Extract the (X, Y) coordinate from the center of the cell holding the provided text.  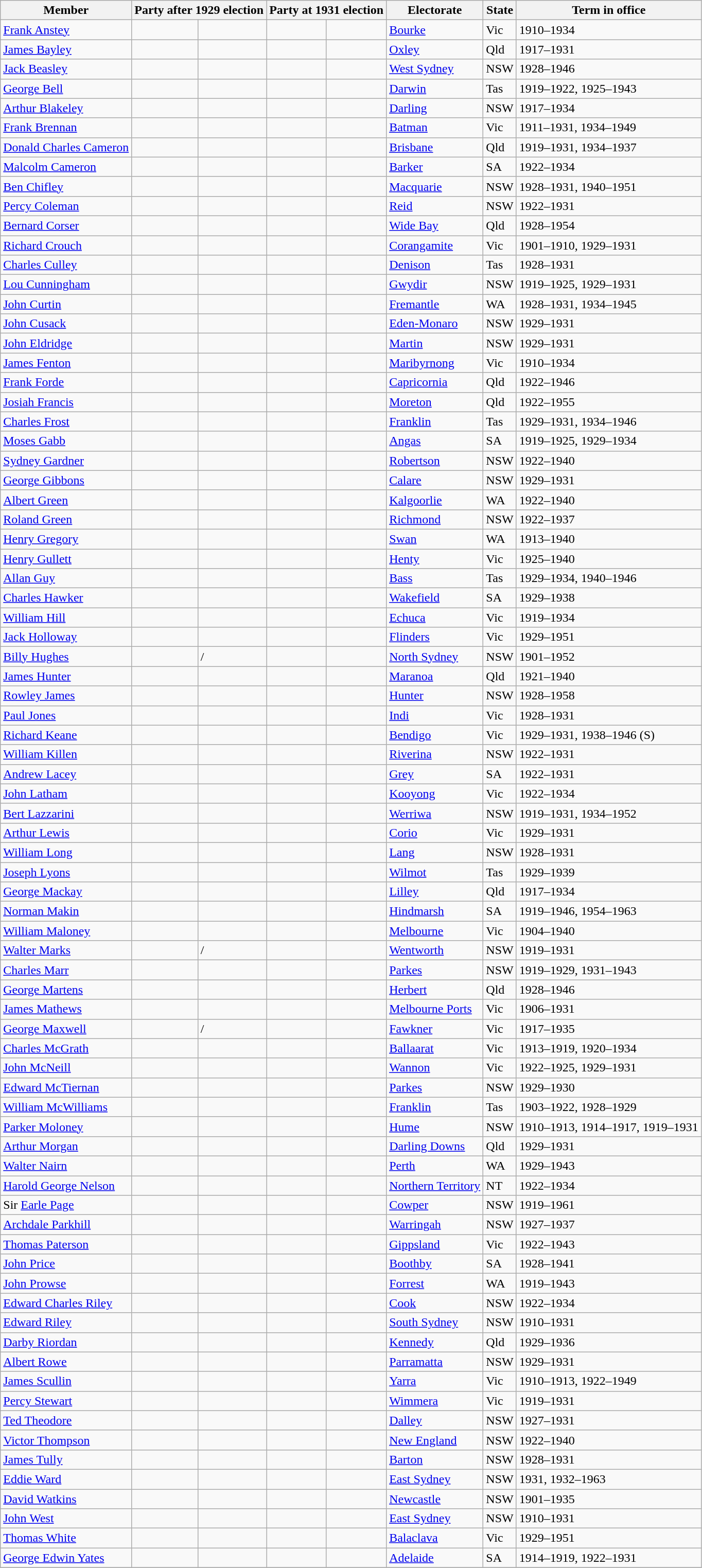
Arthur Lewis (66, 833)
John Eldridge (66, 343)
William Long (66, 852)
1921–1940 (608, 676)
George Martens (66, 990)
1919–1943 (608, 1283)
1919–1934 (608, 618)
Arthur Blakeley (66, 108)
Term in office (608, 10)
Wannon (435, 1068)
Percy Coleman (66, 206)
Gippsland (435, 1244)
1919–1931, 1934–1952 (608, 813)
Adelaide (435, 1558)
John McNeill (66, 1068)
Robertson (435, 461)
Ben Chifley (66, 186)
Malcolm Cameron (66, 167)
1929–1939 (608, 872)
Grey (435, 774)
Walter Nairn (66, 1166)
John Cusack (66, 324)
Henry Gregory (66, 539)
Wentworth (435, 950)
Forrest (435, 1283)
Moreton (435, 402)
Charles Culley (66, 265)
1919–1946, 1954–1963 (608, 911)
Ballaarat (435, 1048)
Frank Anstey (66, 30)
James Fenton (66, 363)
William Killen (66, 754)
Frank Forde (66, 382)
Macquarie (435, 186)
Gwydir (435, 285)
Bass (435, 578)
James Mathews (66, 1009)
Wide Bay (435, 225)
Kooyong (435, 794)
Bourke (435, 30)
1914–1919, 1922–1931 (608, 1558)
1917–1931 (608, 49)
Indi (435, 715)
Oxley (435, 49)
Percy Stewart (66, 1401)
Thomas Paterson (66, 1244)
David Watkins (66, 1499)
1929–1943 (608, 1166)
Wimmera (435, 1401)
Angas (435, 441)
Allan Guy (66, 578)
Paul Jones (66, 715)
John Price (66, 1264)
Josiah Francis (66, 402)
Capricornia (435, 382)
Party at 1931 election (326, 10)
Frank Brennan (66, 128)
Newcastle (435, 1499)
Billy Hughes (66, 657)
Wilmot (435, 872)
Electorate (435, 10)
Joseph Lyons (66, 872)
1928–1931, 1940–1951 (608, 186)
James Bayley (66, 49)
1928–1941 (608, 1264)
Jack Holloway (66, 637)
Corangamite (435, 245)
1917–1935 (608, 1029)
Lou Cunningham (66, 285)
Barton (435, 1459)
George Maxwell (66, 1029)
Hindmarsh (435, 911)
Albert Rowe (66, 1362)
1929–1938 (608, 598)
1922–1937 (608, 519)
Warringah (435, 1225)
Darling Downs (435, 1146)
1901–1935 (608, 1499)
1928–1931, 1934–1945 (608, 304)
William McWilliams (66, 1107)
Brisbane (435, 147)
William Hill (66, 618)
1913–1919, 1920–1934 (608, 1048)
Jack Beasley (66, 69)
Sir Earle Page (66, 1205)
Arthur Morgan (66, 1146)
Perth (435, 1166)
West Sydney (435, 69)
Edward Charles Riley (66, 1303)
1927–1937 (608, 1225)
1928–1958 (608, 696)
Riverina (435, 754)
Eddie Ward (66, 1479)
Herbert (435, 990)
1925–1940 (608, 558)
1919–1925, 1929–1934 (608, 441)
Melbourne (435, 931)
Parramatta (435, 1362)
Kalgoorlie (435, 500)
William Maloney (66, 931)
Lilley (435, 892)
Moses Gabb (66, 441)
Richmond (435, 519)
Rowley James (66, 696)
Northern Territory (435, 1185)
Reid (435, 206)
1929–1931, 1934–1946 (608, 421)
Maranoa (435, 676)
Werriwa (435, 813)
1919–1931, 1934–1937 (608, 147)
1922–1955 (608, 402)
1910–1913, 1914–1917, 1919–1931 (608, 1126)
Fawkner (435, 1029)
George Bell (66, 89)
1901–1910, 1929–1931 (608, 245)
Party after 1929 election (199, 10)
Bert Lazzarini (66, 813)
John Curtin (66, 304)
1919–1925, 1929–1931 (608, 285)
Fremantle (435, 304)
1927–1931 (608, 1420)
1901–1952 (608, 657)
Ted Theodore (66, 1420)
Kennedy (435, 1342)
Martin (435, 343)
George Gibbons (66, 480)
1906–1931 (608, 1009)
Darling (435, 108)
1919–1961 (608, 1205)
Hunter (435, 696)
Flinders (435, 637)
1929–1936 (608, 1342)
1919–1922, 1925–1943 (608, 89)
Bernard Corser (66, 225)
George Edwin Yates (66, 1558)
Yarra (435, 1381)
Bendigo (435, 735)
John Prowse (66, 1283)
NT (500, 1185)
Harold George Nelson (66, 1185)
1922–1946 (608, 382)
Barker (435, 167)
Cook (435, 1303)
Walter Marks (66, 950)
Denison (435, 265)
1929–1930 (608, 1087)
Swan (435, 539)
Echuca (435, 618)
Thomas White (66, 1538)
1919–1929, 1931–1943 (608, 970)
Calare (435, 480)
George Mackay (66, 892)
1913–1940 (608, 539)
Edward McTiernan (66, 1087)
Charles Hawker (66, 598)
Norman Makin (66, 911)
Henry Gullett (66, 558)
Henty (435, 558)
North Sydney (435, 657)
1922–1925, 1929–1931 (608, 1068)
1929–1931, 1938–1946 (S) (608, 735)
Dalley (435, 1420)
1911–1931, 1934–1949 (608, 128)
Andrew Lacey (66, 774)
1904–1940 (608, 931)
Roland Green (66, 519)
Eden-Monaro (435, 324)
Corio (435, 833)
Charles Marr (66, 970)
1910–1913, 1922–1949 (608, 1381)
Batman (435, 128)
Darwin (435, 89)
Parker Moloney (66, 1126)
Sydney Gardner (66, 461)
James Scullin (66, 1381)
John Latham (66, 794)
1929–1934, 1940–1946 (608, 578)
1928–1954 (608, 225)
John West (66, 1519)
Lang (435, 852)
New England (435, 1440)
Richard Crouch (66, 245)
Hume (435, 1126)
Victor Thompson (66, 1440)
1903–1922, 1928–1929 (608, 1107)
Cowper (435, 1205)
1922–1943 (608, 1244)
Balaclava (435, 1538)
Albert Green (66, 500)
Archdale Parkhill (66, 1225)
1931, 1932–1963 (608, 1479)
Melbourne Ports (435, 1009)
Member (66, 10)
Boothby (435, 1264)
Wakefield (435, 598)
Richard Keane (66, 735)
James Tully (66, 1459)
Charles Frost (66, 421)
Darby Riordan (66, 1342)
Donald Charles Cameron (66, 147)
Charles McGrath (66, 1048)
Maribyrnong (435, 363)
State (500, 10)
South Sydney (435, 1323)
Edward Riley (66, 1323)
James Hunter (66, 676)
